Capture the cell that displays the provided text and extract its (X, Y) central coordinate. 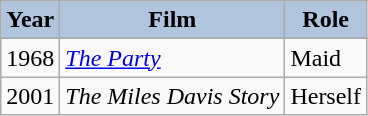
Maid (326, 58)
Role (326, 20)
1968 (30, 58)
Year (30, 20)
The Miles Davis Story (172, 96)
The Party (172, 58)
2001 (30, 96)
Herself (326, 96)
Film (172, 20)
